Scan for the cell matching the given text and deliver its [x, y] coordinate at center. 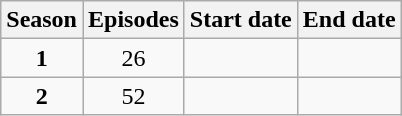
Start date [240, 20]
Episodes [133, 20]
Season [42, 20]
2 [42, 96]
52 [133, 96]
End date [349, 20]
1 [42, 58]
26 [133, 58]
